Capture the cell that displays the provided text and extract its (X, Y) central coordinate. 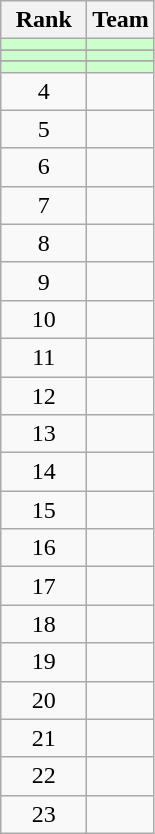
18 (44, 624)
22 (44, 776)
9 (44, 281)
7 (44, 205)
19 (44, 662)
21 (44, 738)
20 (44, 700)
Team (121, 20)
5 (44, 129)
10 (44, 319)
8 (44, 243)
13 (44, 434)
Rank (44, 20)
14 (44, 472)
23 (44, 814)
11 (44, 357)
17 (44, 586)
4 (44, 91)
12 (44, 395)
16 (44, 548)
6 (44, 167)
15 (44, 510)
